Extract the (x, y) coordinate from the center of the cell holding the provided text.  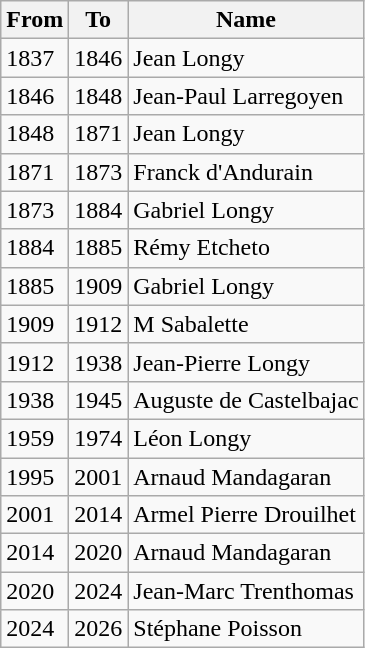
From (35, 20)
Léon Longy (246, 438)
To (98, 20)
1837 (35, 58)
M Sabalette (246, 324)
Jean-Pierre Longy (246, 362)
2026 (98, 629)
1959 (35, 438)
1945 (98, 400)
1995 (35, 477)
Auguste de Castelbajac (246, 400)
1974 (98, 438)
Name (246, 20)
Rémy Etcheto (246, 248)
Jean-Marc Trenthomas (246, 591)
Armel Pierre Drouilhet (246, 515)
Franck d'Andurain (246, 172)
Jean-Paul Larregoyen (246, 96)
Stéphane Poisson (246, 629)
